Scan for the cell matching the given text and deliver its (x, y) coordinate at center. 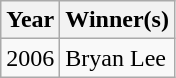
2006 (30, 58)
Bryan Lee (118, 58)
Winner(s) (118, 20)
Year (30, 20)
